Detect which cell encompasses the target text, then output its [X, Y] center coordinate. 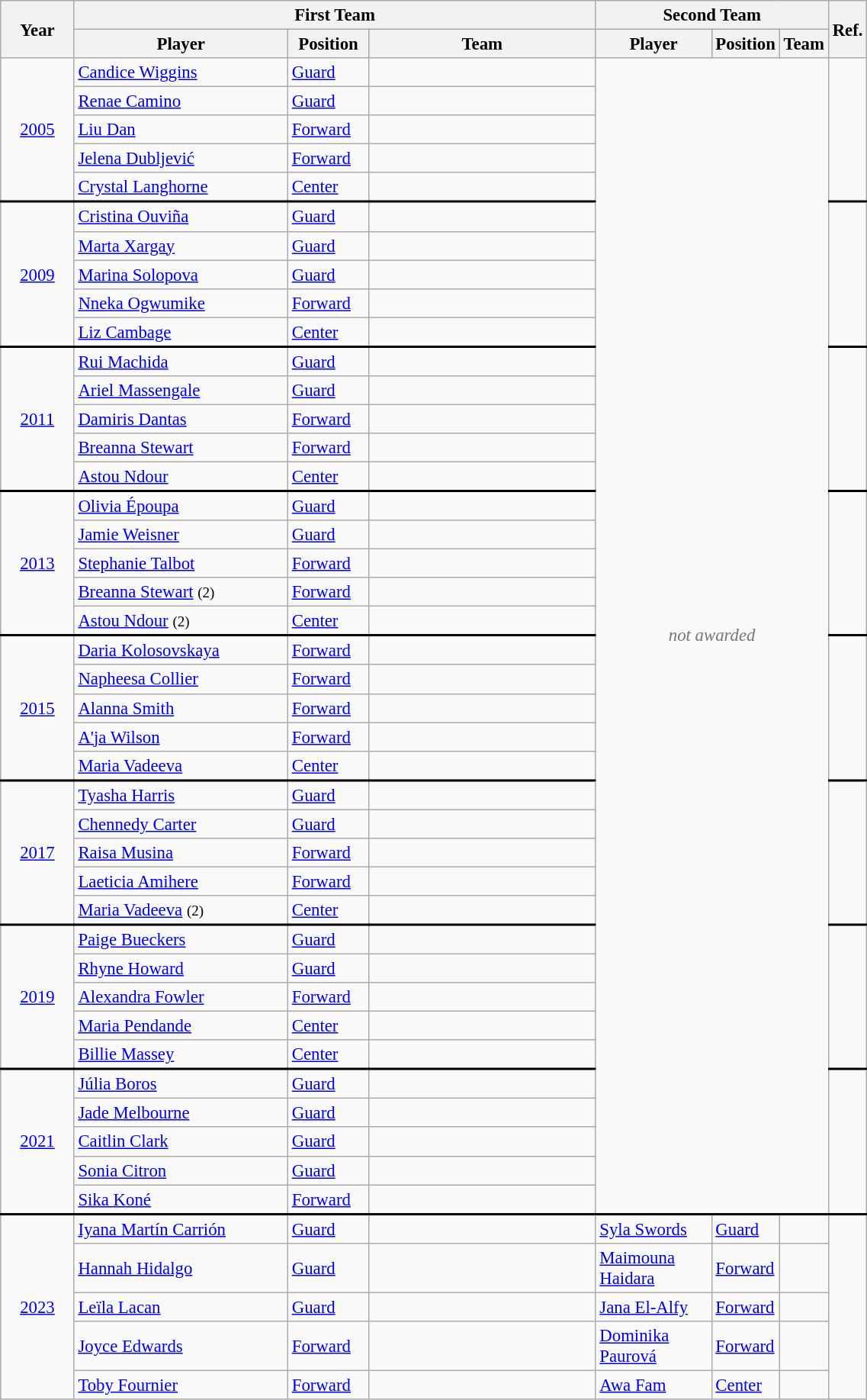
Astou Ndour [181, 476]
Cristina Ouviña [181, 217]
Year [37, 29]
Jana El-Alfy [653, 1307]
Toby Fournier [181, 1385]
Alanna Smith [181, 708]
Olivia Époupa [181, 506]
2019 [37, 996]
Rhyne Howard [181, 969]
Dominika Paurová [653, 1346]
2013 [37, 563]
Sonia Citron [181, 1170]
Liz Cambage [181, 332]
Syla Swords [653, 1228]
Napheesa Collier [181, 680]
2009 [37, 275]
Stephanie Talbot [181, 564]
2021 [37, 1141]
Maria Pendande [181, 1026]
Maria Vadeeva (2) [181, 910]
2015 [37, 708]
Maria Vadeeva [181, 765]
Ariel Massengale [181, 391]
Joyce Edwards [181, 1346]
Damiris Dantas [181, 419]
Billie Massey [181, 1054]
Nneka Ogwumike [181, 303]
Jelena Dubljević [181, 159]
Jamie Weisner [181, 535]
Caitlin Clark [181, 1142]
2011 [37, 418]
Tyasha Harris [181, 795]
Paige Bueckers [181, 939]
Marta Xargay [181, 246]
Júlia Boros [181, 1084]
Daria Kolosovskaya [181, 650]
Maimouna Haidara [653, 1268]
Sika Koné [181, 1199]
Ref. [848, 29]
Second Team [712, 15]
Candice Wiggins [181, 72]
Astou Ndour (2) [181, 621]
2005 [37, 130]
Breanna Stewart [181, 448]
Marina Solopova [181, 275]
Crystal Langhorne [181, 187]
Liu Dan [181, 130]
Leïla Lacan [181, 1307]
Rui Machida [181, 361]
First Team [335, 15]
Raisa Musina [181, 853]
Jade Melbourne [181, 1113]
not awarded [712, 636]
Breanna Stewart (2) [181, 592]
Chennedy Carter [181, 824]
Alexandra Fowler [181, 997]
Renae Camino [181, 101]
A'ja Wilson [181, 737]
Iyana Martín Carrión [181, 1228]
2023 [37, 1306]
Awa Fam [653, 1385]
2017 [37, 853]
Hannah Hidalgo [181, 1268]
Laeticia Amihere [181, 881]
